Provide the [x, y] coordinate of the cell's center where the given text is located.  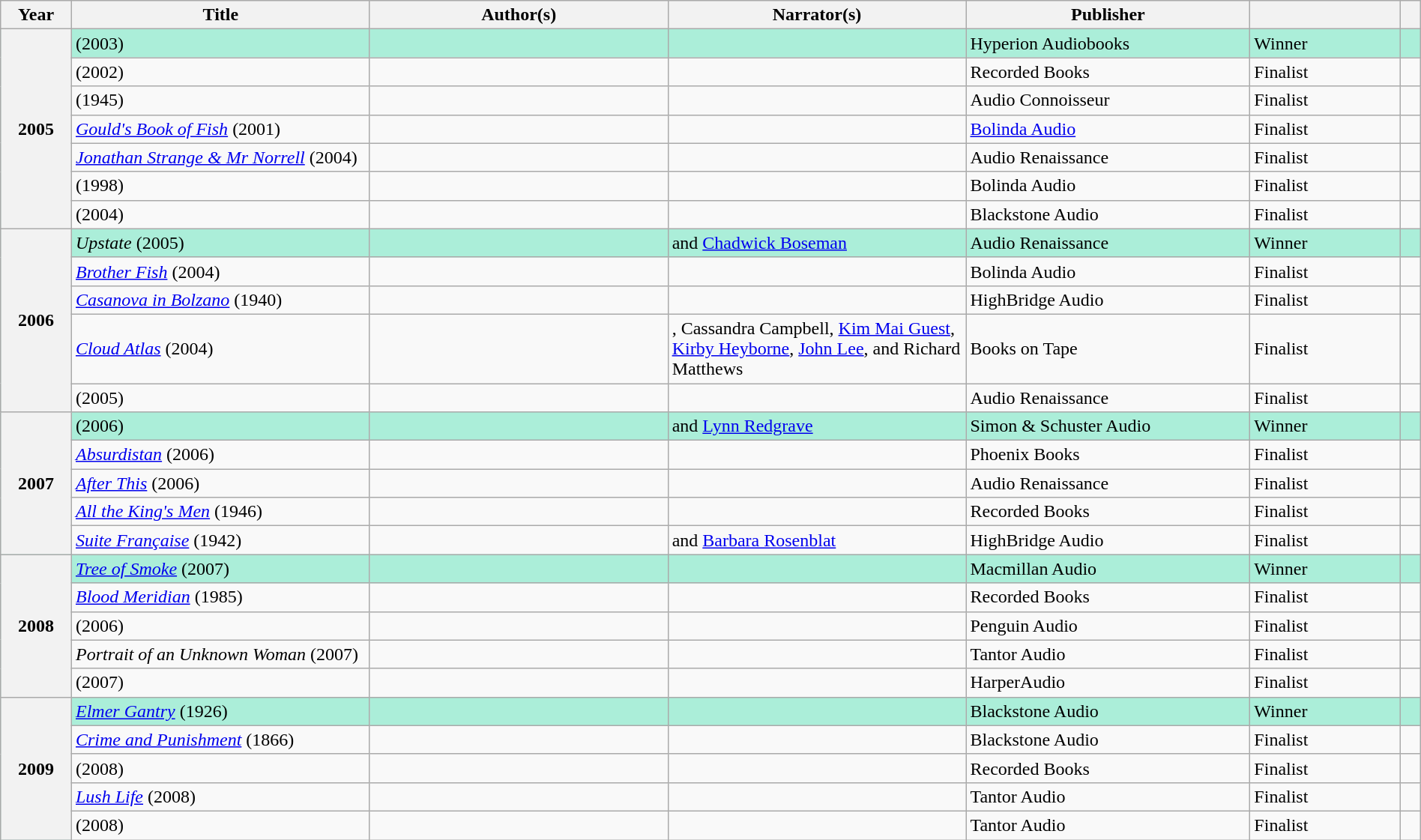
(1998) [220, 186]
Narrator(s) [817, 15]
(1945) [220, 100]
2006 [36, 320]
Elmer Gantry (1926) [220, 711]
Phoenix Books [1108, 455]
Audio Connoisseur [1108, 100]
Publisher [1108, 15]
Upstate (2005) [220, 243]
Year [36, 15]
and Chadwick Boseman [817, 243]
and Lynn Redgrave [817, 426]
(2005) [220, 398]
Brother Fish (2004) [220, 271]
Gould's Book of Fish (2001) [220, 129]
(2003) [220, 43]
After This (2006) [220, 483]
Simon & Schuster Audio [1108, 426]
All the King's Men (1946) [220, 512]
Books on Tape [1108, 348]
and Barbara Rosenblat [817, 540]
Cloud Atlas (2004) [220, 348]
, Cassandra Campbell, Kim Mai Guest, Kirby Heyborne, John Lee, and Richard Matthews [817, 348]
Author(s) [519, 15]
(2002) [220, 72]
Portrait of an Unknown Woman (2007) [220, 654]
Blood Meridian (1985) [220, 597]
2005 [36, 129]
(2007) [220, 683]
Suite Française (1942) [220, 540]
Absurdistan (2006) [220, 455]
HarperAudio [1108, 683]
Lush Life (2008) [220, 797]
Casanova in Bolzano (1940) [220, 300]
Macmillan Audio [1108, 569]
Hyperion Audiobooks [1108, 43]
2009 [36, 768]
2008 [36, 626]
Tree of Smoke (2007) [220, 569]
2007 [36, 483]
Crime and Punishment (1866) [220, 740]
Penguin Audio [1108, 626]
Jonathan Strange & Mr Norrell (2004) [220, 157]
Title [220, 15]
(2004) [220, 214]
